For the text-containing cell, return its midpoint in (x, y) coordinate format. 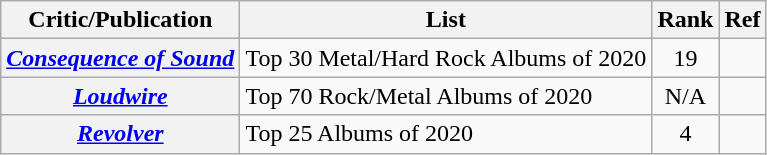
Top 70 Rock/Metal Albums of 2020 (446, 96)
List (446, 20)
Revolver (120, 134)
Ref (742, 20)
Consequence of Sound (120, 58)
Rank (686, 20)
Loudwire (120, 96)
19 (686, 58)
Top 25 Albums of 2020 (446, 134)
Top 30 Metal/Hard Rock Albums of 2020 (446, 58)
Critic/Publication (120, 20)
4 (686, 134)
N/A (686, 96)
